Return (x, y) of the center of cell containing provided text 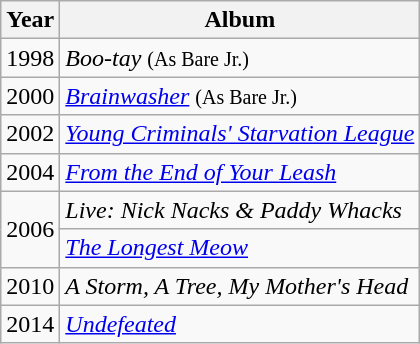
2002 (30, 134)
2004 (30, 172)
Undefeated (240, 324)
Album (240, 20)
2014 (30, 324)
The Longest Meow (240, 248)
Young Criminals' Starvation League (240, 134)
Boo-tay (As Bare Jr.) (240, 58)
Year (30, 20)
Live: Nick Nacks & Paddy Whacks (240, 210)
From the End of Your Leash (240, 172)
2000 (30, 96)
A Storm, A Tree, My Mother's Head (240, 286)
2010 (30, 286)
1998 (30, 58)
2006 (30, 229)
Brainwasher (As Bare Jr.) (240, 96)
